Search for the cell housing the specified text and yield its [x, y] center coordinate. 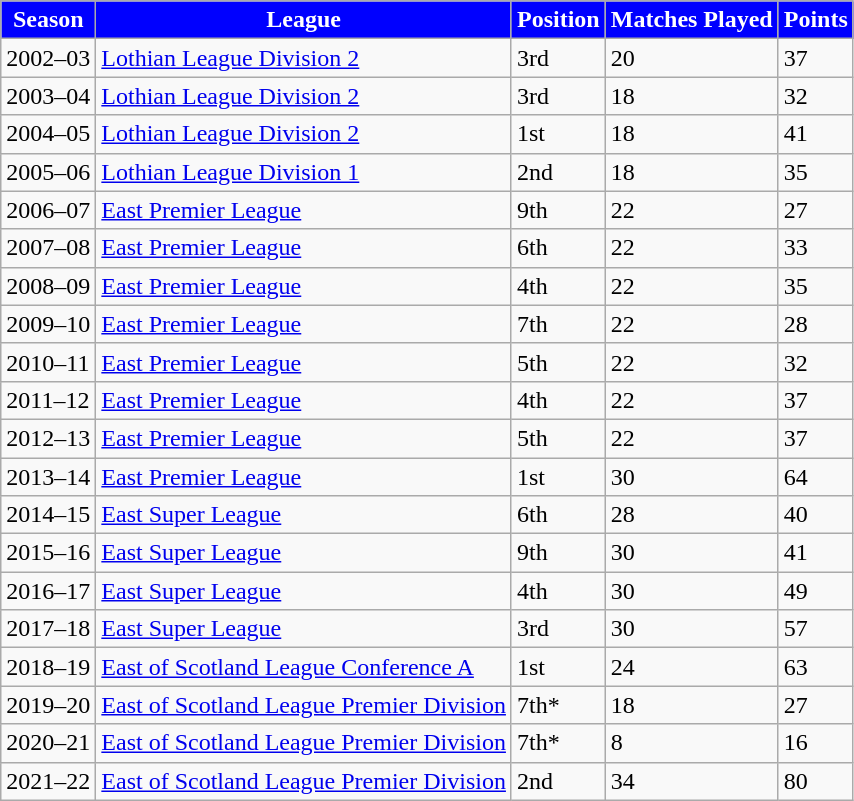
2021–22 [48, 781]
40 [816, 515]
2012–13 [48, 438]
2006–07 [48, 210]
2009–10 [48, 324]
2016–17 [48, 591]
2013–14 [48, 477]
34 [692, 781]
Lothian League Division 1 [304, 172]
East of Scotland League Conference A [304, 667]
Position [558, 20]
2004–05 [48, 134]
2017–18 [48, 629]
7th [558, 324]
80 [816, 781]
2010–11 [48, 362]
57 [816, 629]
33 [816, 248]
63 [816, 667]
League [304, 20]
64 [816, 477]
20 [692, 58]
2014–15 [48, 515]
Points [816, 20]
2002–03 [48, 58]
24 [692, 667]
16 [816, 743]
49 [816, 591]
2018–19 [48, 667]
2011–12 [48, 400]
8 [692, 743]
2003–04 [48, 96]
2008–09 [48, 286]
2015–16 [48, 553]
2019–20 [48, 705]
Matches Played [692, 20]
Season [48, 20]
2005–06 [48, 172]
2007–08 [48, 248]
2020–21 [48, 743]
